Identify which cell holds the provided text, then report its (X, Y) central coordinate. 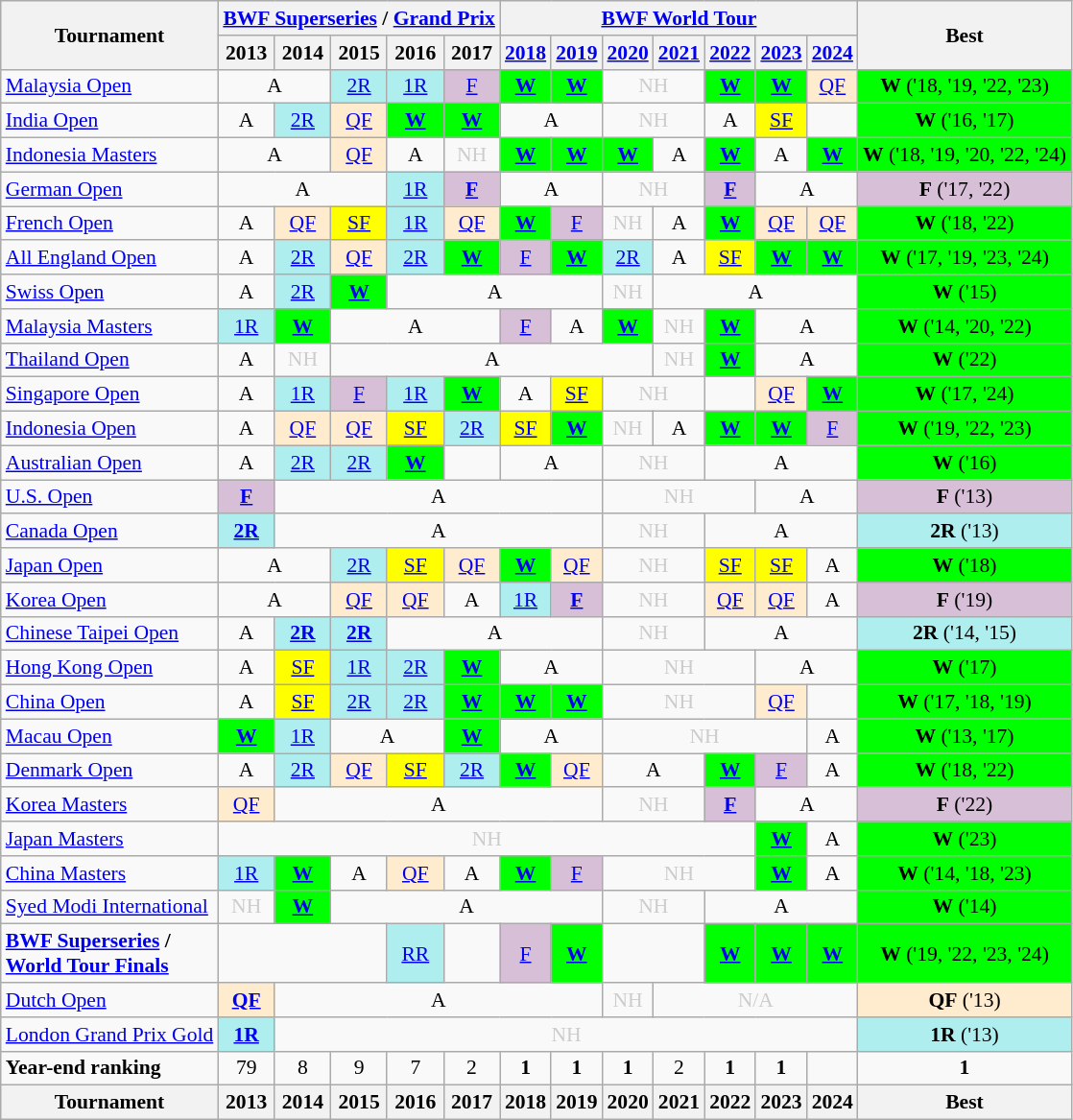
Swiss Open (109, 292)
8 (303, 1068)
W ('14, '18, '23) (965, 873)
Syed Modi International (109, 907)
All England Open (109, 258)
Japan Open (109, 565)
W ('17) (965, 668)
China Open (109, 703)
BWF Superseries / Grand Prix (359, 18)
Chinese Taipei Open (109, 633)
Indonesia Open (109, 429)
RR (415, 954)
London Grand Prix Gold (109, 1035)
W ('16, '17) (965, 121)
German Open (109, 189)
W ('19, '22, '23, '24) (965, 954)
U.S. Open (109, 497)
India Open (109, 121)
QF ('13) (965, 1000)
W ('16) (965, 463)
1R ('13) (965, 1035)
2R ('14, '15) (965, 633)
Indonesia Masters (109, 155)
Year-end ranking (109, 1068)
2R ('13) (965, 532)
F ('17, '22) (965, 189)
W ('22) (965, 360)
Macau Open (109, 736)
F ('19) (965, 600)
Thailand Open (109, 360)
Australian Open (109, 463)
F ('22) (965, 805)
Malaysia Open (109, 86)
W ('17, '24) (965, 394)
W ('19, '22, '23) (965, 429)
BWF World Tour (680, 18)
Korea Open (109, 600)
7 (415, 1068)
W ('14) (965, 907)
F ('13) (965, 497)
W ('15) (965, 292)
Malaysia Masters (109, 326)
W ('13, '17) (965, 736)
Japan Masters (109, 839)
W ('14, '20, '22) (965, 326)
W ('17, '18, '19) (965, 703)
9 (359, 1068)
Canada Open (109, 532)
China Masters (109, 873)
BWF Superseries / World Tour Finals (109, 954)
Denmark Open (109, 771)
W ('17, '19, '23, '24) (965, 258)
Singapore Open (109, 394)
79 (246, 1068)
Korea Masters (109, 805)
Hong Kong Open (109, 668)
W ('23) (965, 839)
N/A (756, 1000)
W ('18) (965, 565)
French Open (109, 224)
Dutch Open (109, 1000)
W ('18, '19, '20, '22, '24) (965, 155)
W ('18, '19, '22, '23) (965, 86)
